Detect which cell encompasses the target text, then output its [x, y] center coordinate. 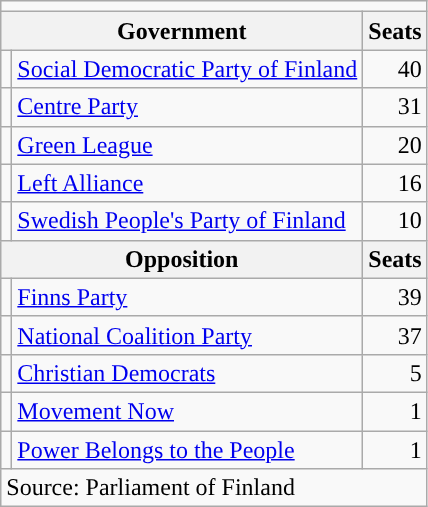
40 [395, 69]
Movement Now [188, 411]
Government [182, 31]
Left Alliance [188, 183]
Christian Democrats [188, 373]
10 [395, 221]
31 [395, 107]
20 [395, 145]
Finns Party [188, 297]
37 [395, 335]
16 [395, 183]
39 [395, 297]
Swedish People's Party of Finland [188, 221]
Opposition [182, 259]
Social Democratic Party of Finland [188, 69]
Power Belongs to the People [188, 449]
National Coalition Party [188, 335]
Centre Party [188, 107]
5 [395, 373]
Green League [188, 145]
Source: Parliament of Finland [214, 488]
